Return [X, Y] of the center of cell containing provided text 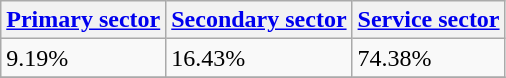
Secondary sector [259, 20]
Primary sector [84, 20]
9.19% [84, 58]
16.43% [259, 58]
Service sector [428, 20]
74.38% [428, 58]
